Determine the (x, y) coordinate at the center of the cell enclosing the given text.  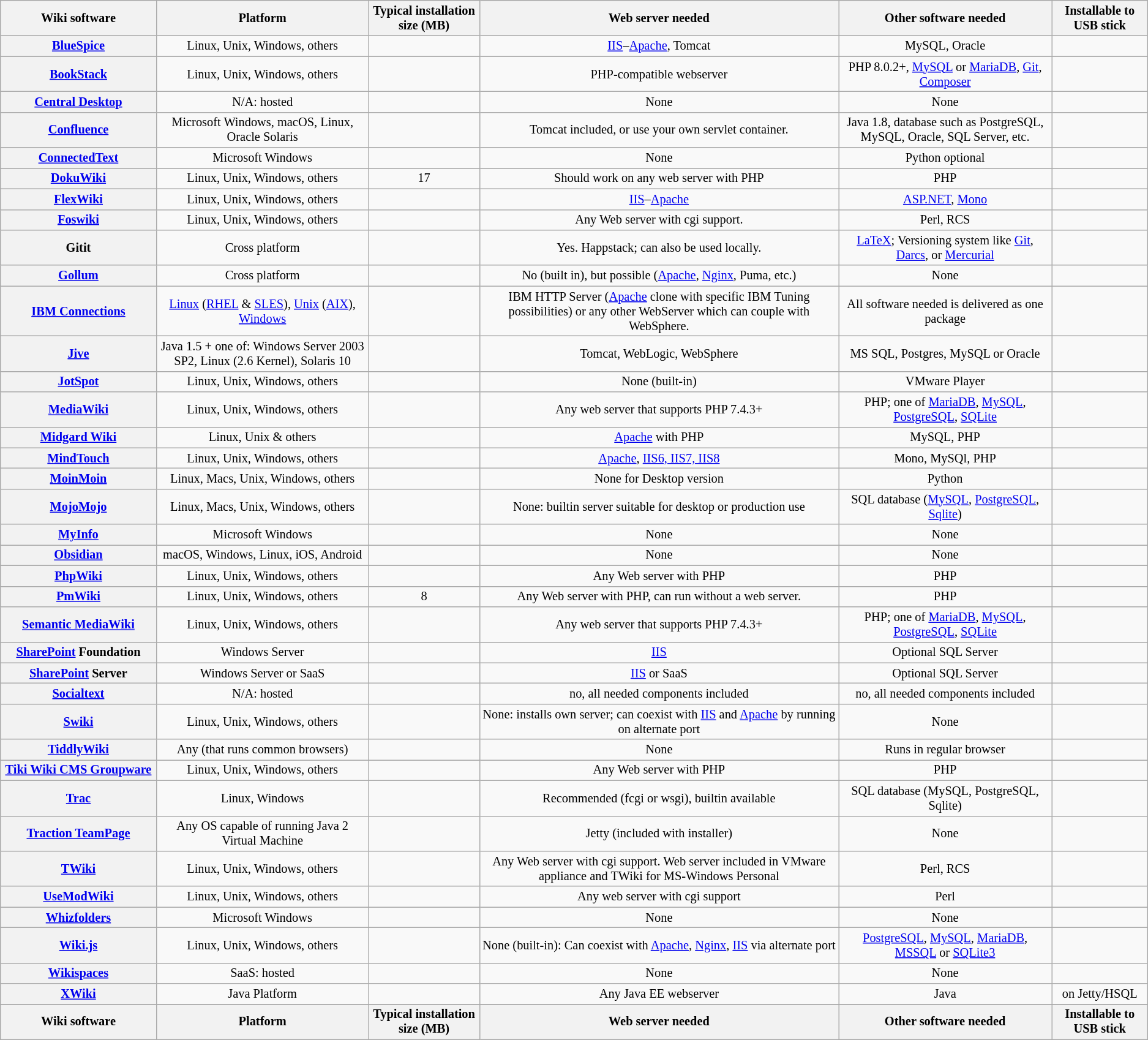
Any (that runs common browsers) (262, 750)
Windows Server (262, 652)
Linux, Unix & others (262, 437)
Yes. Happstack; can also be used locally. (659, 247)
Any web server with cgi support (659, 897)
Any Web server with cgi support. (659, 220)
SharePoint Foundation (78, 652)
MojoMojo (78, 507)
PhpWiki (78, 576)
8 (424, 597)
Tomcat, WebLogic, WebSphere (659, 353)
on Jetty/HSQL (1100, 994)
Semantic MediaWiki (78, 624)
PostgreSQL, MySQL, MariaDB, MSSQL or SQLite3 (945, 945)
IBM Connections (78, 311)
XWiki (78, 994)
MySQL, PHP (945, 437)
MoinMoin (78, 478)
Any Web server with PHP, can run without a web server. (659, 597)
IBM HTTP Server (Apache clone with specific IBM Tuning possibilities) or any other WebServer which can couple with WebSphere. (659, 311)
Swiki (78, 722)
Microsoft Windows, macOS, Linux, Oracle Solaris (262, 130)
Tomcat included, or use your own servlet container. (659, 130)
IIS (659, 652)
Central Desktop (78, 102)
Wikispaces (78, 973)
UseModWiki (78, 897)
MS SQL, Postgres, MySQL or Oracle (945, 353)
Python optional (945, 158)
BlueSpice (78, 46)
Whizfolders (78, 918)
None: builtin server suitable for desktop or production use (659, 507)
Trac (78, 798)
Obsidian (78, 555)
Java 1.5 + one of: Windows Server 2003 SP2, Linux (2.6 Kernel), Solaris 10 (262, 353)
Traction TeamPage (78, 834)
MyInfo (78, 535)
ASP.NET, Mono (945, 199)
TiddlyWiki (78, 750)
JotSpot (78, 382)
Midgard Wiki (78, 437)
MindTouch (78, 458)
Any OS capable of running Java 2 Virtual Machine (262, 834)
Python (945, 478)
PmWiki (78, 597)
PHP-compatible webserver (659, 74)
SharePoint Server (78, 673)
SaaS: hosted (262, 973)
Java (945, 994)
17 (424, 178)
BookStack (78, 74)
Jive (78, 353)
Linux, Windows (262, 798)
Should work on any web server with PHP (659, 178)
Java Platform (262, 994)
PHP 8.0.2+, MySQL or MariaDB, Git, Composer (945, 74)
Recommended (fcgi or wsgi), builtin available (659, 798)
Windows Server or SaaS (262, 673)
No (built in), but possible (Apache, Nginx, Puma, etc.) (659, 276)
Perl (945, 897)
Socialtext (78, 693)
MySQL, Oracle (945, 46)
Wiki.js (78, 945)
ConnectedText (78, 158)
Any Web server with cgi support. Web server included in VMware appliance and TWiki for MS-Windows Personal (659, 869)
Apache, IIS6, IIS7, IIS8 (659, 458)
Gitit (78, 247)
DokuWiki (78, 178)
Tiki Wiki CMS Groupware (78, 770)
Jetty (included with installer) (659, 834)
All software needed is delivered as one package (945, 311)
IIS–Apache (659, 199)
Gollum (78, 276)
IIS–Apache, Tomcat (659, 46)
Apache with PHP (659, 437)
Runs in regular browser (945, 750)
Foswiki (78, 220)
Confluence (78, 130)
MediaWiki (78, 410)
None: installs own server; can coexist with IIS and Apache by running on alternate port (659, 722)
None for Desktop version (659, 478)
TWiki (78, 869)
Linux (RHEL & SLES), Unix (AIX), Windows (262, 311)
Mono, MySQl, PHP (945, 458)
IIS or SaaS (659, 673)
Java 1.8, database such as PostgreSQL, MySQL, Oracle, SQL Server, etc. (945, 130)
None (built-in): Can coexist with Apache, Nginx, IIS via alternate port (659, 945)
LaTeX; Versioning system like Git, Darcs, or Mercurial (945, 247)
macOS, Windows, Linux, iOS, Android (262, 555)
VMware Player (945, 382)
FlexWiki (78, 199)
None (built-in) (659, 382)
Any Java EE webserver (659, 994)
